Provide the [x, y] coordinate of the cell's center where the given text is located.  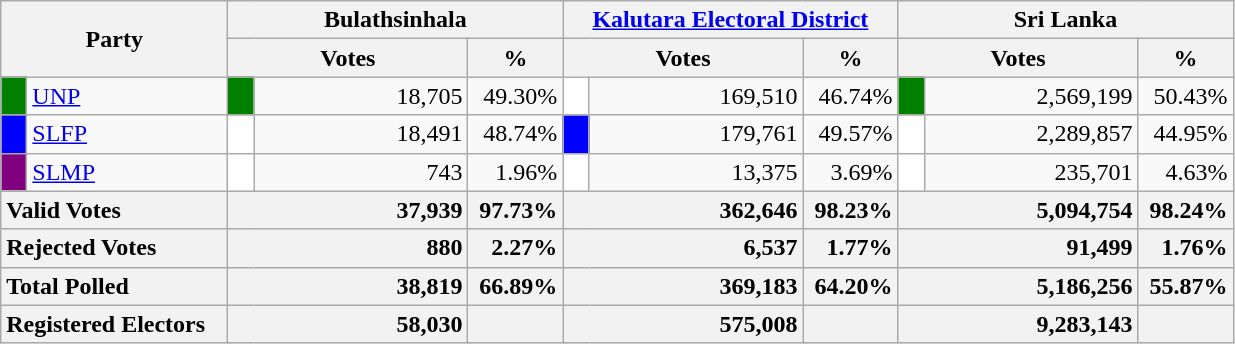
38,819 [348, 286]
98.24% [1186, 210]
6,537 [683, 248]
58,030 [348, 324]
98.23% [850, 210]
1.96% [516, 172]
Kalutara Electoral District [730, 20]
18,491 [361, 134]
37,939 [348, 210]
179,761 [696, 134]
SLMP [128, 172]
Registered Electors [114, 324]
2,289,857 [1031, 134]
55.87% [1186, 286]
4.63% [1186, 172]
575,008 [683, 324]
Rejected Votes [114, 248]
18,705 [361, 96]
50.43% [1186, 96]
1.76% [1186, 248]
369,183 [683, 286]
5,186,256 [1018, 286]
UNP [128, 96]
Total Polled [114, 286]
Party [114, 39]
Valid Votes [114, 210]
9,283,143 [1018, 324]
1.77% [850, 248]
235,701 [1031, 172]
2.27% [516, 248]
49.57% [850, 134]
169,510 [696, 96]
66.89% [516, 286]
2,569,199 [1031, 96]
Bulathsinhala [396, 20]
3.69% [850, 172]
880 [348, 248]
91,499 [1018, 248]
44.95% [1186, 134]
743 [361, 172]
97.73% [516, 210]
SLFP [128, 134]
5,094,754 [1018, 210]
362,646 [683, 210]
48.74% [516, 134]
49.30% [516, 96]
13,375 [696, 172]
64.20% [850, 286]
Sri Lanka [1066, 20]
46.74% [850, 96]
